Output the (x, y) coordinate of the center of the cell containing the given text.  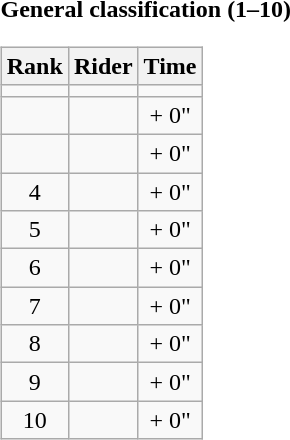
Rank (34, 66)
7 (34, 306)
5 (34, 230)
10 (34, 420)
Rider (103, 66)
4 (34, 191)
Time (170, 66)
9 (34, 382)
6 (34, 268)
8 (34, 344)
